Pinpoint the cell where the given text exists, returning its (X, Y) midpoint coordinate. 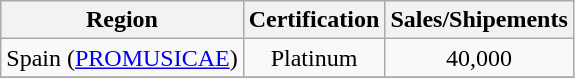
Region (122, 20)
Sales/Shipements (479, 20)
Platinum (314, 58)
Certification (314, 20)
Spain (PROMUSICAE) (122, 58)
40,000 (479, 58)
